Provide the (x, y) coordinate of the cell's center where the given text is located.  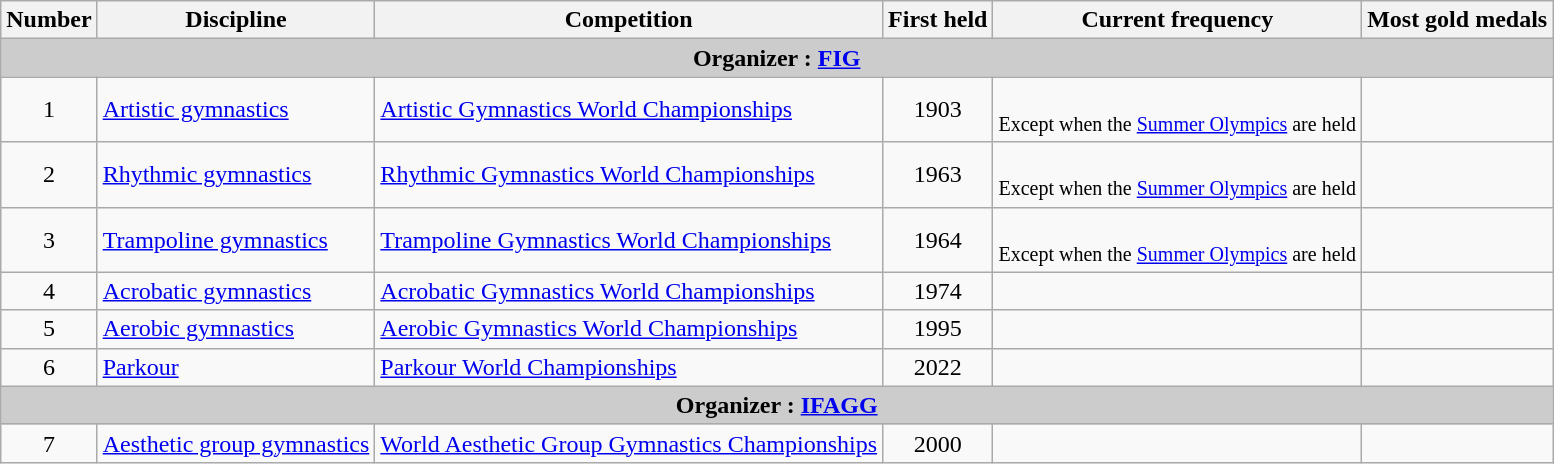
Rhythmic Gymnastics World Championships (629, 174)
Discipline (236, 20)
Artistic Gymnastics World Championships (629, 110)
3 (49, 240)
Organizer : IFAGG (777, 405)
Most gold medals (1458, 20)
Parkour (236, 367)
1974 (938, 291)
1964 (938, 240)
Rhythmic gymnastics (236, 174)
2 (49, 174)
1 (49, 110)
Acrobatic gymnastics (236, 291)
Parkour World Championships (629, 367)
Aesthetic group gymnastics (236, 443)
4 (49, 291)
Acrobatic Gymnastics World Championships (629, 291)
Aerobic Gymnastics World Championships (629, 329)
Competition (629, 20)
Current frequency (1178, 20)
Organizer : FIG (777, 58)
2022 (938, 367)
Trampoline gymnastics (236, 240)
6 (49, 367)
1903 (938, 110)
First held (938, 20)
7 (49, 443)
1963 (938, 174)
2000 (938, 443)
5 (49, 329)
Artistic gymnastics (236, 110)
1995 (938, 329)
Number (49, 20)
World Aesthetic Group Gymnastics Championships (629, 443)
Aerobic gymnastics (236, 329)
Trampoline Gymnastics World Championships (629, 240)
